Scan for the cell matching the given text and deliver its (X, Y) coordinate at center. 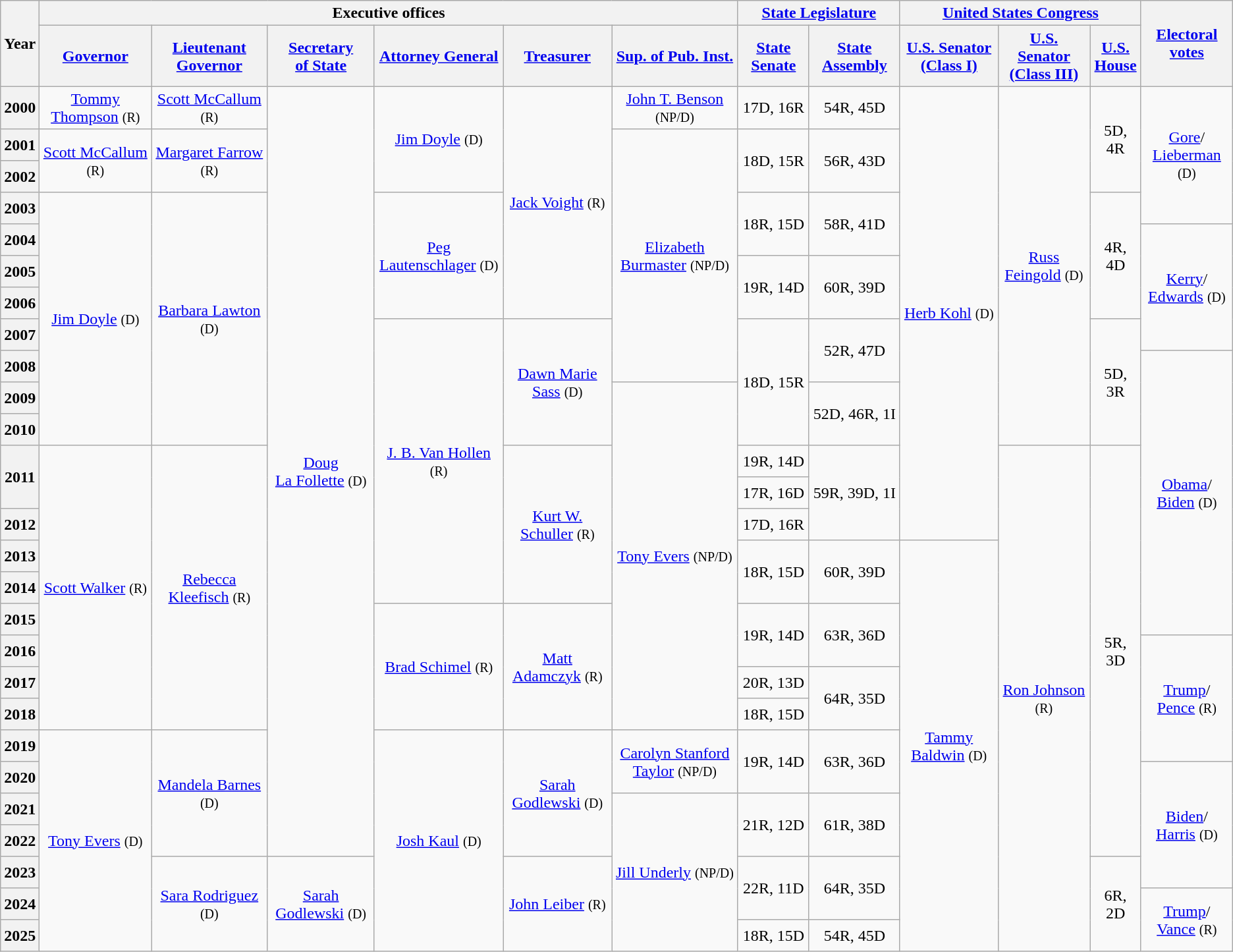
Jack Voight (R) (557, 203)
Scott Walker (R) (96, 588)
2005 (20, 271)
Mandela Barnes (D) (209, 793)
2002 (20, 177)
Lieutenant Governor (209, 56)
Sara Rodriguez (D) (209, 904)
61R, 38D (854, 825)
2001 (20, 145)
Obama/Biden (D) (1187, 493)
Rebecca Kleefisch (R) (209, 588)
Tommy Thompson (R) (96, 108)
20R, 13D (773, 683)
2025 (20, 936)
Trump/Vance (R) (1187, 920)
U.S.House (1116, 56)
Kerry/Edwards (D) (1187, 287)
Margaret Farrow (R) (209, 161)
Peg Lautenschlager (D) (439, 256)
17R, 16D (773, 493)
Elizabeth Burmaster (NP/D) (675, 256)
2017 (20, 683)
2022 (20, 841)
J. B. Van Hollen (R) (439, 461)
Matt Adamczyk (R) (557, 667)
Tony Evers (D) (96, 841)
Jill Underly (NP/D) (675, 872)
2024 (20, 904)
52D, 46R, 1I (854, 414)
56R, 43D (854, 161)
2012 (20, 524)
2007 (20, 335)
59R, 39D, 1I (854, 493)
2000 (20, 108)
6R, 2D (1116, 904)
Executive offices (389, 13)
2019 (20, 746)
21R, 12D (773, 825)
5D, 3R (1116, 382)
2010 (20, 430)
Kurt W. Schuller (R) (557, 524)
U.S. Senator(Class I) (948, 56)
Tony Evers (NP/D) (675, 556)
2018 (20, 714)
Governor (96, 56)
Josh Kaul (D) (439, 841)
4R, 4D (1116, 256)
Year (20, 43)
Brad Schimel (R) (439, 667)
2020 (20, 777)
Tammy Baldwin (D) (948, 746)
Doug La Follette (D) (321, 472)
Attorney General (439, 56)
Biden/Harris (D) (1187, 825)
2023 (20, 872)
Ron Johnson (R) (1044, 698)
United States Congress (1020, 13)
Carolyn StanfordTaylor (NP/D) (675, 762)
John T. Benson (NP/D) (675, 108)
Electoral votes (1187, 43)
Gore/Lieberman (D) (1187, 155)
2004 (20, 240)
Dawn Marie Sass (D) (557, 382)
2006 (20, 303)
5R, 3D (1116, 651)
U.S. Senator(Class III) (1044, 56)
58R, 41D (854, 224)
Sup. of Pub. Inst. (675, 56)
Trump/Pence (R) (1187, 698)
2014 (20, 588)
John Leiber (R) (557, 904)
2009 (20, 398)
Secretaryof State (321, 56)
Treasurer (557, 56)
22R, 11D (773, 888)
Herb Kohl (D) (948, 314)
2021 (20, 809)
2008 (20, 366)
Barbara Lawton (D) (209, 319)
State Senate (773, 56)
5D, 4R (1116, 140)
Russ Feingold (D) (1044, 266)
52R, 47D (854, 350)
State Assembly (854, 56)
2011 (20, 477)
2013 (20, 556)
2015 (20, 619)
2016 (20, 651)
2003 (20, 208)
State Legislature (819, 13)
